Provide the [x, y] coordinate of the cell's center where the given text is located.  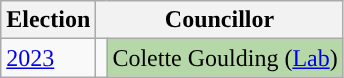
Councillor [220, 20]
Election [48, 20]
Colette Goulding (Lab) [225, 58]
2023 [48, 58]
